Return the (x, y) coordinate for the center point of the cell that contains the specified text.  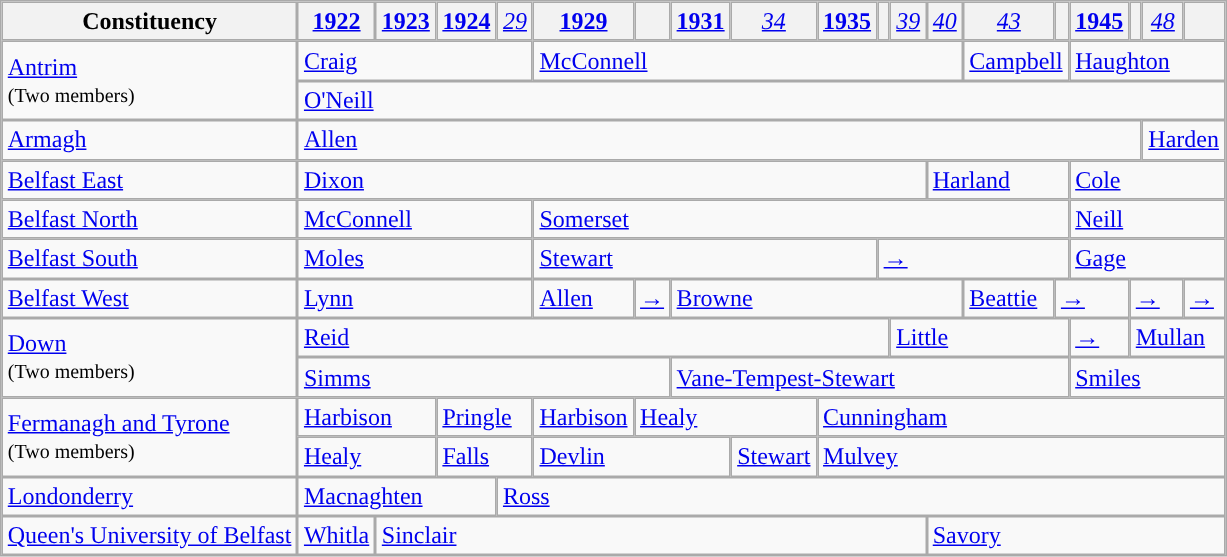
Pringle (484, 417)
O'Neill (762, 101)
Whitla (337, 536)
Ross (862, 496)
Cunningham (1021, 417)
Simms (484, 378)
Dixon (612, 180)
Sinclair (652, 536)
Beattie (1009, 298)
Harland (997, 180)
1945 (1100, 22)
Harden (1184, 140)
Neill (1147, 219)
Moles (416, 259)
1931 (700, 22)
34 (774, 22)
Savory (1076, 536)
Campbell (1016, 61)
Belfast West (150, 298)
Devlin (632, 457)
Mullan (1177, 338)
Browne (816, 298)
Belfast South (150, 259)
Macnaghten (398, 496)
Reid (594, 338)
39 (908, 22)
Constituency (150, 22)
Little (980, 338)
43 (1009, 22)
Gage (1147, 259)
Belfast East (150, 180)
Antrim(Two members) (150, 80)
1929 (584, 22)
Mulvey (1021, 457)
29 (516, 22)
Belfast North (150, 219)
Down(Two members) (150, 358)
Fermanagh and Tyrone(Two members) (150, 436)
48 (1163, 22)
1935 (848, 22)
Haughton (1147, 61)
Lynn (416, 298)
Craig (416, 61)
Londonderry (150, 496)
1923 (406, 22)
Queen's University of Belfast (150, 536)
Cole (1147, 180)
Smiles (1147, 378)
Vane-Tempest-Stewart (870, 378)
1924 (466, 22)
Armagh (150, 140)
Somerset (801, 219)
1922 (337, 22)
Falls (484, 457)
40 (944, 22)
